Return [x, y] of the center of cell containing provided text 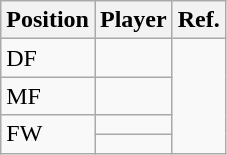
MF [48, 96]
Position [48, 20]
DF [48, 58]
Ref. [198, 20]
Player [133, 20]
FW [48, 134]
